Determine the [X, Y] coordinate at the center of the cell enclosing the given text.  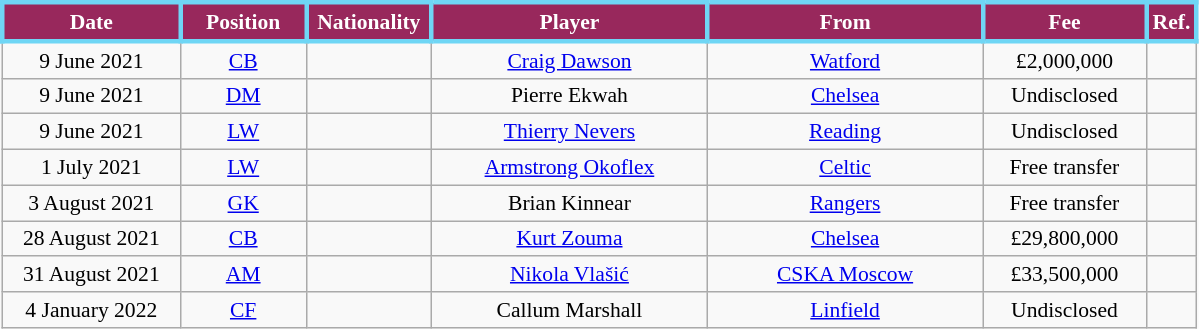
CSKA Moscow [845, 275]
Celtic [845, 168]
Nationality [369, 22]
Rangers [845, 203]
Pierre Ekwah [570, 96]
AM [243, 275]
Kurt Zouma [570, 239]
Position [243, 22]
Callum Marshall [570, 310]
£33,500,000 [1064, 275]
GK [243, 203]
Player [570, 22]
Armstrong Okoflex [570, 168]
£2,000,000 [1064, 60]
Watford [845, 60]
Thierry Nevers [570, 132]
1 July 2021 [91, 168]
4 January 2022 [91, 310]
31 August 2021 [91, 275]
DM [243, 96]
CF [243, 310]
Nikola Vlašić [570, 275]
3 August 2021 [91, 203]
Ref. [1172, 22]
Date [91, 22]
Fee [1064, 22]
Reading [845, 132]
28 August 2021 [91, 239]
From [845, 22]
£29,800,000 [1064, 239]
Brian Kinnear [570, 203]
Linfield [845, 310]
Craig Dawson [570, 60]
